Find where the given text appears and provide that cell's center as (X, Y) coordinate. 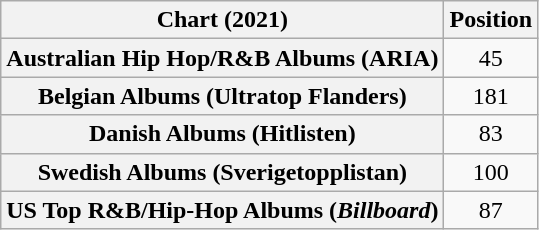
Position (491, 20)
Danish Albums (Hitlisten) (222, 134)
Chart (2021) (222, 20)
Australian Hip Hop/R&B Albums (ARIA) (222, 58)
100 (491, 172)
83 (491, 134)
Belgian Albums (Ultratop Flanders) (222, 96)
US Top R&B/Hip-Hop Albums (Billboard) (222, 210)
181 (491, 96)
Swedish Albums (Sverigetopplistan) (222, 172)
87 (491, 210)
45 (491, 58)
